Locate the cell with the specified text and output its (X, Y) center coordinate. 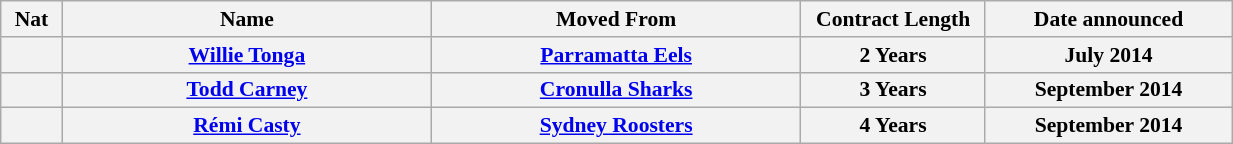
Contract Length (894, 19)
Parramatta Eels (616, 55)
3 Years (894, 90)
July 2014 (1108, 55)
Rémi Casty (246, 126)
Sydney Roosters (616, 126)
4 Years (894, 126)
2 Years (894, 55)
Date announced (1108, 19)
Todd Carney (246, 90)
Name (246, 19)
Moved From (616, 19)
Cronulla Sharks (616, 90)
Willie Tonga (246, 55)
Nat (32, 19)
